Locate the cell with the specified text and output its (x, y) center coordinate. 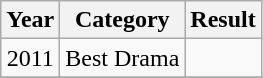
2011 (30, 58)
Result (223, 20)
Best Drama (122, 58)
Year (30, 20)
Category (122, 20)
